Search for the cell housing the specified text and yield its [X, Y] center coordinate. 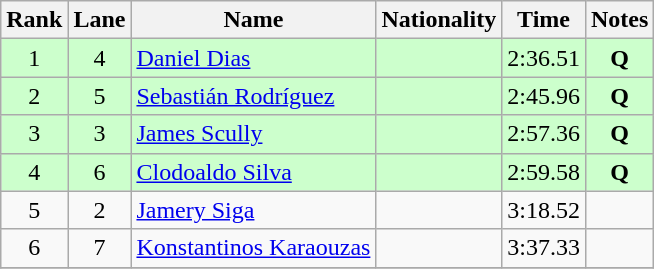
3:18.52 [544, 210]
Clodoaldo Silva [254, 172]
Daniel Dias [254, 58]
2:36.51 [544, 58]
2:59.58 [544, 172]
3:37.33 [544, 248]
Konstantinos Karaouzas [254, 248]
2:57.36 [544, 134]
Name [254, 20]
Notes [619, 20]
Jamery Siga [254, 210]
2:45.96 [544, 96]
7 [100, 248]
Rank [34, 20]
Sebastián Rodríguez [254, 96]
1 [34, 58]
Time [544, 20]
James Scully [254, 134]
Nationality [439, 20]
Lane [100, 20]
